Detect which cell encompasses the target text, then output its [x, y] center coordinate. 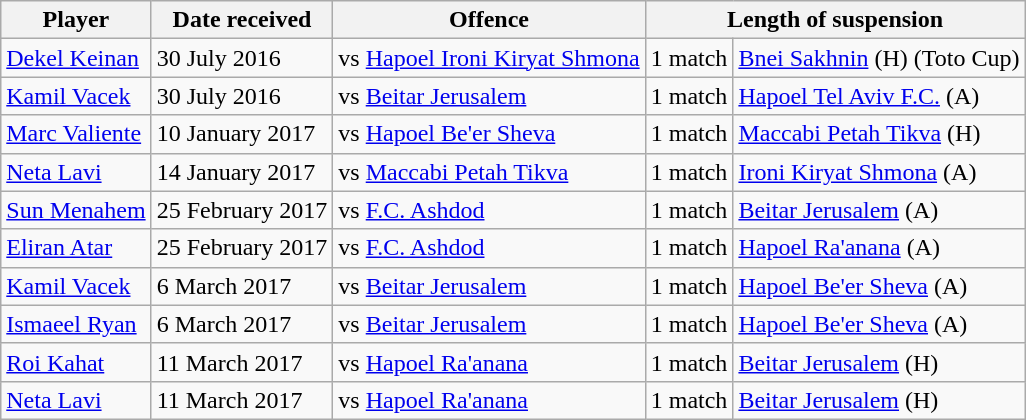
Bnei Sakhnin (H) (Toto Cup) [879, 58]
Dekel Keinan [76, 58]
Hapoel Tel Aviv F.C. (A) [879, 96]
Sun Menahem [76, 210]
vs Hapoel Ironi Kiryat Shmona [489, 58]
10 January 2017 [242, 134]
Length of suspension [835, 20]
Eliran Atar [76, 248]
Beitar Jerusalem (A) [879, 210]
Hapoel Ra'anana (A) [879, 248]
Date received [242, 20]
vs Maccabi Petah Tikva [489, 172]
Maccabi Petah Tikva (H) [879, 134]
Offence [489, 20]
vs Hapoel Be'er Sheva [489, 134]
Ironi Kiryat Shmona (A) [879, 172]
14 January 2017 [242, 172]
Ismaeel Ryan [76, 324]
Marc Valiente [76, 134]
Roi Kahat [76, 362]
Player [76, 20]
